From the cell containing the given text, extract its center point as [x, y] coordinate. 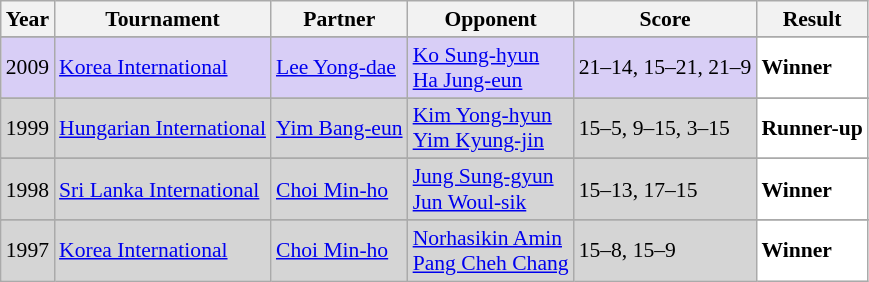
Opponent [491, 19]
Score [666, 19]
2009 [28, 68]
15–8, 15–9 [666, 250]
Result [812, 19]
Hungarian International [162, 128]
Kim Yong-hyun Yim Kyung-jin [491, 128]
Jung Sung-gyun Jun Woul-sik [491, 190]
Lee Yong-dae [340, 68]
Yim Bang-eun [340, 128]
1999 [28, 128]
Sri Lanka International [162, 190]
15–5, 9–15, 3–15 [666, 128]
15–13, 17–15 [666, 190]
1998 [28, 190]
Partner [340, 19]
Tournament [162, 19]
1997 [28, 250]
21–14, 15–21, 21–9 [666, 68]
Year [28, 19]
Norhasikin Amin Pang Cheh Chang [491, 250]
Ko Sung-hyun Ha Jung-eun [491, 68]
Runner-up [812, 128]
